Search for the cell housing the specified text and yield its (x, y) center coordinate. 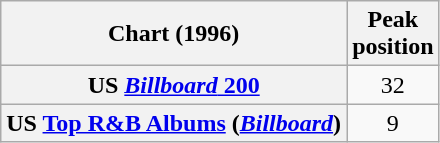
US Billboard 200 (174, 85)
32 (393, 85)
Chart (1996) (174, 34)
9 (393, 123)
Peak position (393, 34)
US Top R&B Albums (Billboard) (174, 123)
